Return the (x, y) coordinate for the center point of the cell that contains the specified text.  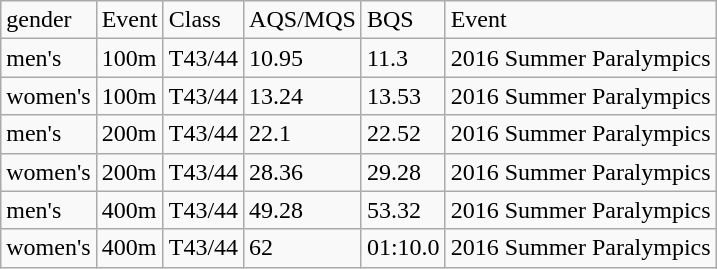
10.95 (303, 58)
22.1 (303, 134)
29.28 (403, 172)
11.3 (403, 58)
Class (203, 20)
62 (303, 248)
53.32 (403, 210)
22.52 (403, 134)
01:10.0 (403, 248)
BQS (403, 20)
13.53 (403, 96)
AQS/MQS (303, 20)
13.24 (303, 96)
gender (48, 20)
28.36 (303, 172)
49.28 (303, 210)
